Search for the cell housing the specified text and yield its [x, y] center coordinate. 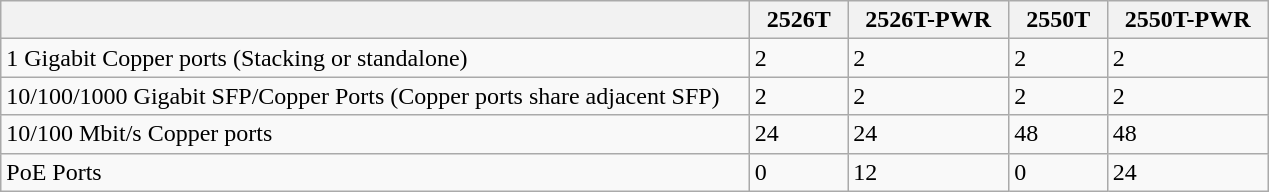
2526T-PWR [928, 20]
2550T [1058, 20]
PoE Ports [375, 172]
10/100 Mbit/s Copper ports [375, 134]
10/100/1000 Gigabit SFP/Copper Ports (Copper ports share adjacent SFP) [375, 96]
1 Gigabit Copper ports (Stacking or standalone) [375, 58]
2526T [798, 20]
12 [928, 172]
2550T-PWR [1188, 20]
